Locate the cell with the specified text and output its (X, Y) center coordinate. 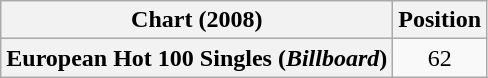
62 (440, 58)
Chart (2008) (197, 20)
Position (440, 20)
European Hot 100 Singles (Billboard) (197, 58)
